Search for the cell housing the specified text and yield its (x, y) center coordinate. 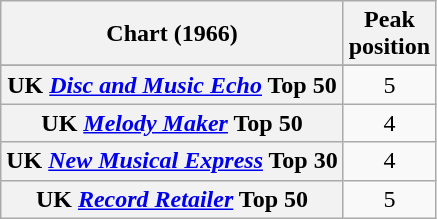
UK New Musical Express Top 30 (172, 161)
UK Record Retailer Top 50 (172, 199)
UK Disc and Music Echo Top 50 (172, 85)
Chart (1966) (172, 34)
Peakposition (389, 34)
UK Melody Maker Top 50 (172, 123)
